Return the [x, y] coordinate for the center point of the cell that contains the specified text.  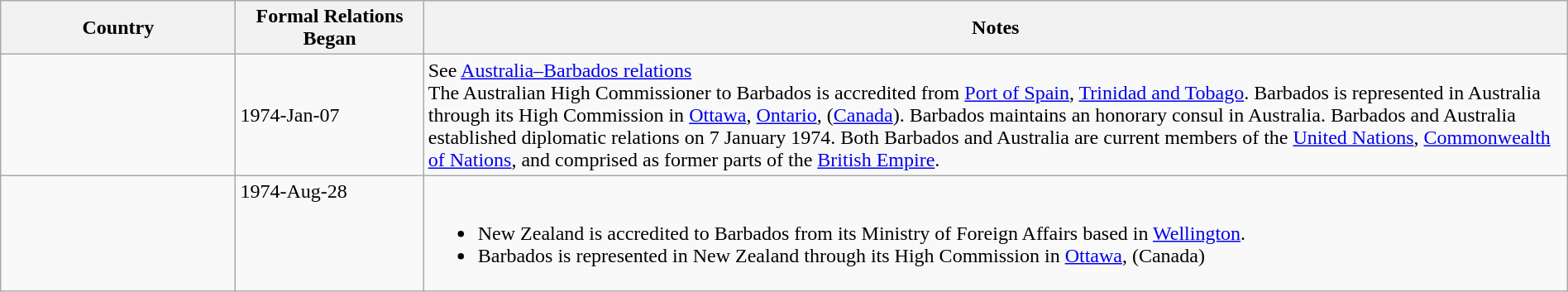
Country [118, 28]
Formal Relations Began [329, 28]
1974-Aug-28 [329, 233]
1974-Jan-07 [329, 115]
Notes [996, 28]
